Capture the cell that displays the provided text and extract its [x, y] central coordinate. 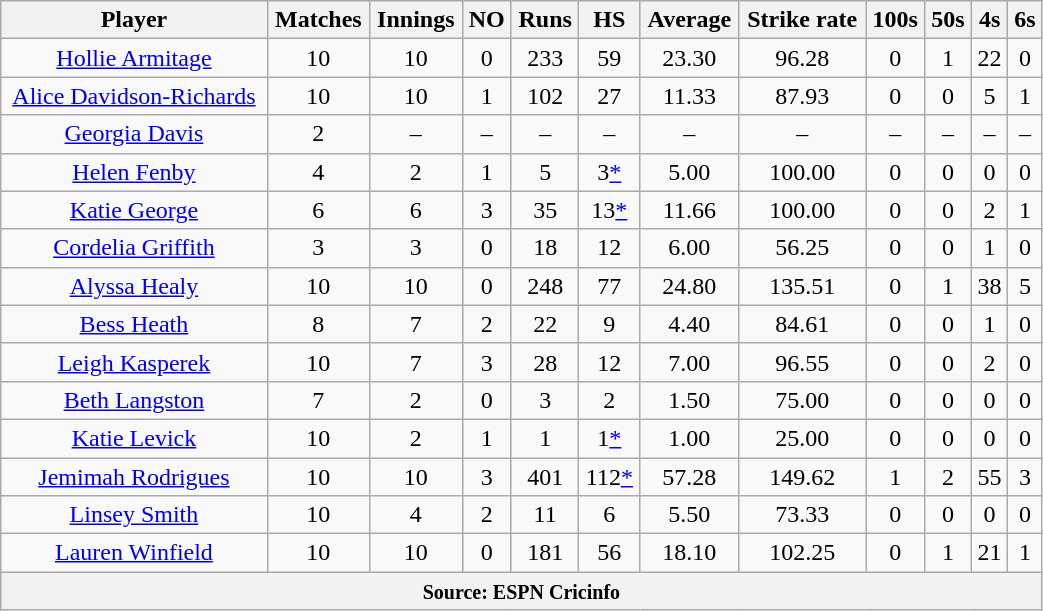
102.25 [802, 553]
NO [486, 20]
Alice Davidson-Richards [134, 96]
Strike rate [802, 20]
233 [544, 58]
77 [610, 286]
38 [990, 286]
Katie Levick [134, 438]
13* [610, 210]
35 [544, 210]
Bess Heath [134, 324]
87.93 [802, 96]
24.80 [690, 286]
4.40 [690, 324]
Matches [318, 20]
Runs [544, 20]
Player [134, 20]
Cordelia Griffith [134, 248]
8 [318, 324]
11 [544, 515]
Hollie Armitage [134, 58]
18 [544, 248]
401 [544, 477]
102 [544, 96]
135.51 [802, 286]
56 [610, 553]
59 [610, 58]
73.33 [802, 515]
11.66 [690, 210]
Leigh Kasperek [134, 362]
75.00 [802, 400]
Innings [416, 20]
149.62 [802, 477]
Katie George [134, 210]
112* [610, 477]
6.00 [690, 248]
1.50 [690, 400]
50s [948, 20]
56.25 [802, 248]
18.10 [690, 553]
11.33 [690, 96]
Alyssa Healy [134, 286]
181 [544, 553]
25.00 [802, 438]
57.28 [690, 477]
55 [990, 477]
9 [610, 324]
5.50 [690, 515]
96.55 [802, 362]
HS [610, 20]
1.00 [690, 438]
96.28 [802, 58]
Beth Langston [134, 400]
84.61 [802, 324]
5.00 [690, 172]
Source: ESPN Cricinfo [522, 591]
27 [610, 96]
3* [610, 172]
Georgia Davis [134, 134]
7.00 [690, 362]
23.30 [690, 58]
1* [610, 438]
Average [690, 20]
100s [896, 20]
248 [544, 286]
Jemimah Rodrigues [134, 477]
21 [990, 553]
6s [1025, 20]
Linsey Smith [134, 515]
28 [544, 362]
Lauren Winfield [134, 553]
Helen Fenby [134, 172]
4s [990, 20]
